Extract the (x, y) coordinate from the center of the cell holding the provided text.  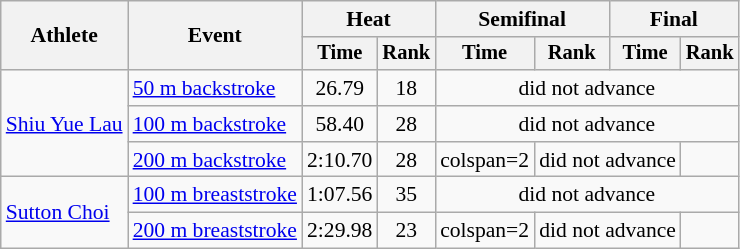
Final (674, 19)
58.40 (340, 124)
Event (215, 36)
35 (406, 195)
Heat (368, 19)
100 m backstroke (215, 124)
50 m backstroke (215, 88)
18 (406, 88)
1:07.56 (340, 195)
23 (406, 231)
200 m backstroke (215, 160)
2:10.70 (340, 160)
26.79 (340, 88)
200 m breaststroke (215, 231)
Shiu Yue Lau (64, 124)
Semifinal (522, 19)
Sutton Choi (64, 212)
Athlete (64, 36)
100 m breaststroke (215, 195)
2:29.98 (340, 231)
